Determine the [X, Y] coordinate at the center of the cell enclosing the given text.  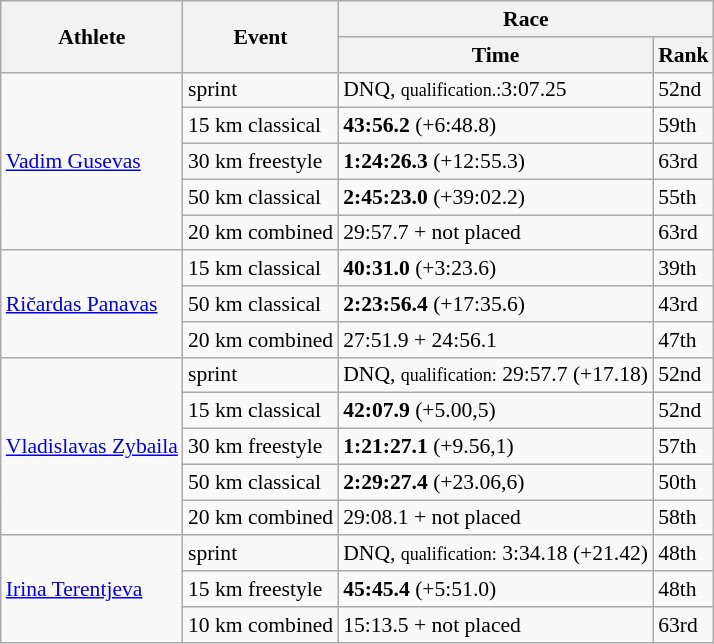
43:56.2 (+6:48.8) [496, 126]
45:45.4 (+5:51.0) [496, 589]
55th [684, 197]
2:23:56.4 (+17:35.6) [496, 304]
29:57.7 + not placed [496, 233]
57th [684, 447]
10 km combined [260, 625]
Athlete [92, 36]
Vladislavas Zybaila [92, 446]
DNQ, qualification.:3:07.25 [496, 90]
1:21:27.1 (+9.56,1) [496, 447]
Vadim Gusevas [92, 161]
47th [684, 340]
2:29:27.4 (+23.06,6) [496, 482]
15 km freestyle [260, 589]
Rank [684, 55]
43rd [684, 304]
39th [684, 269]
27:51.9 + 24:56.1 [496, 340]
Time [496, 55]
15:13.5 + not placed [496, 625]
Event [260, 36]
DNQ, qualification: 3:34.18 (+21.42) [496, 554]
Ričardas Panavas [92, 304]
Irina Terentjeva [92, 590]
58th [684, 518]
50th [684, 482]
40:31.0 (+3:23.6) [496, 269]
29:08.1 + not placed [496, 518]
42:07.9 (+5.00,5) [496, 411]
2:45:23.0 (+39:02.2) [496, 197]
1:24:26.3 (+12:55.3) [496, 162]
59th [684, 126]
DNQ, qualification: 29:57.7 (+17.18) [496, 375]
Race [526, 19]
